Return the (x, y) coordinate for the center point of the cell that contains the specified text.  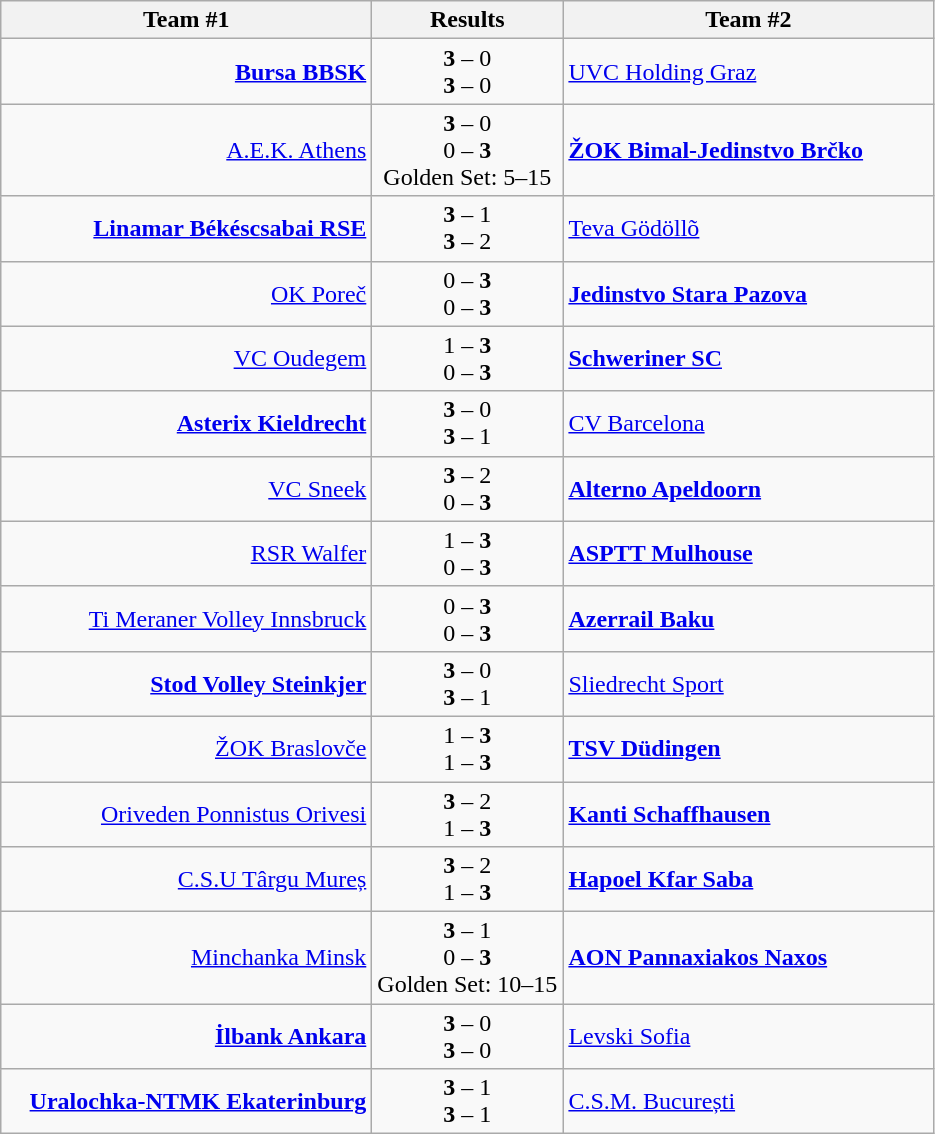
TSV Düdingen (748, 748)
Team #2 (748, 20)
ASPTT Mulhouse (748, 554)
3 – 2 0 – 3 (468, 488)
Kanti Schaffhausen (748, 814)
VC Sneek (186, 488)
AON Pannaxiakos Naxos (748, 958)
VC Oudegem (186, 358)
1 – 3 1 – 3 (468, 748)
Stod Volley Steinkjer (186, 684)
UVC Holding Graz (748, 72)
Teva Gödöllõ (748, 228)
Hapoel Kfar Saba (748, 880)
A.E.K. Athens (186, 150)
Oriveden Ponnistus Orivesi (186, 814)
Levski Sofia (748, 1036)
Bursa BBSK (186, 72)
C.S.M. București (748, 1102)
3 – 1 0 – 3 Golden Set: 10–15 (468, 958)
Team #1 (186, 20)
CV Barcelona (748, 424)
Sliedrecht Sport (748, 684)
OK Poreč (186, 294)
Schweriner SC (748, 358)
Linamar Békéscsabai RSE (186, 228)
Jedinstvo Stara Pazova (748, 294)
Ti Meraner Volley Innsbruck (186, 618)
3 – 0 0 – 3 Golden Set: 5–15 (468, 150)
RSR Walfer (186, 554)
Results (468, 20)
ŽOK Braslovče (186, 748)
3 – 1 3 – 2 (468, 228)
İlbank Ankara (186, 1036)
Asterix Kieldrecht (186, 424)
ŽOK Bimal-Jedinstvo Brčko (748, 150)
Uralochka-NTMK Ekaterinburg (186, 1102)
Alterno Apeldoorn (748, 488)
Azerrail Baku (748, 618)
Minchanka Minsk (186, 958)
C.S.U Târgu Mureș (186, 880)
3 – 1 3 – 1 (468, 1102)
